Pinpoint the cell where the given text exists, returning its (X, Y) midpoint coordinate. 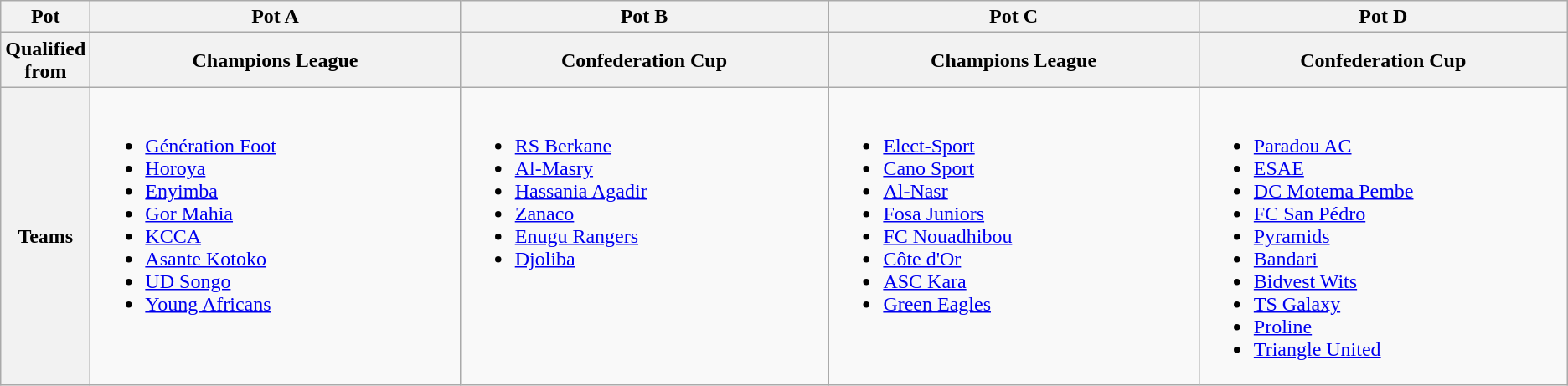
Pot D (1383, 17)
Génération Foot Horoya Enyimba Gor Mahia KCCA Asante Kotoko UD Songo Young Africans (275, 236)
Teams (45, 236)
Paradou AC ESAE DC Motema Pembe FC San Pédro Pyramids Bandari Bidvest Wits TS Galaxy Proline Triangle United (1383, 236)
Pot C (1014, 17)
Pot B (644, 17)
RS Berkane Al-Masry Hassania Agadir Zanaco Enugu Rangers Djoliba (644, 236)
Pot (45, 17)
Elect-Sport Cano Sport Al-Nasr Fosa Juniors FC Nouadhibou Côte d'Or ASC Kara Green Eagles (1014, 236)
Pot A (275, 17)
Qualified from (45, 60)
